Find where the given text appears and provide that cell's center as (x, y) coordinate. 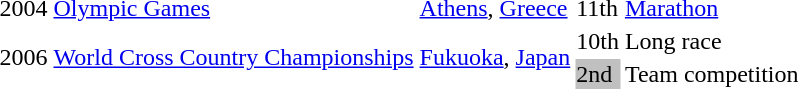
2nd (598, 74)
World Cross Country Championships (234, 58)
Fukuoka, Japan (495, 58)
10th (598, 41)
